Detect which cell encompasses the target text, then output its [x, y] center coordinate. 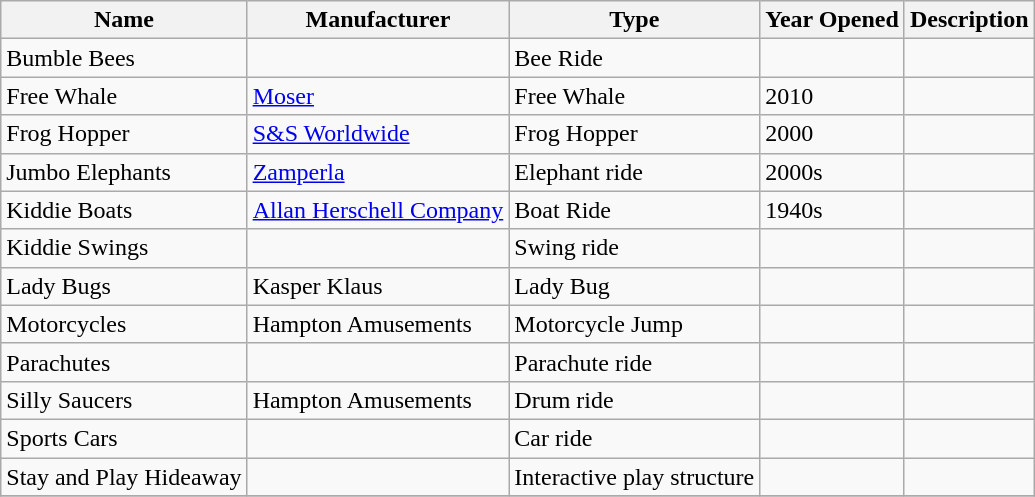
Kiddie Swings [124, 248]
Motorcycles [124, 324]
2000s [832, 172]
Drum ride [634, 400]
Kasper Klaus [378, 286]
Swing ride [634, 248]
Zamperla [378, 172]
Year Opened [832, 20]
Parachute ride [634, 362]
Boat Ride [634, 210]
Parachutes [124, 362]
Allan Herschell Company [378, 210]
Bee Ride [634, 58]
Name [124, 20]
Stay and Play Hideaway [124, 477]
Jumbo Elephants [124, 172]
Bumble Bees [124, 58]
S&S Worldwide [378, 134]
2010 [832, 96]
Interactive play structure [634, 477]
Lady Bugs [124, 286]
Type [634, 20]
Car ride [634, 438]
Kiddie Boats [124, 210]
Manufacturer [378, 20]
Silly Saucers [124, 400]
Lady Bug [634, 286]
Description [969, 20]
Motorcycle Jump [634, 324]
Sports Cars [124, 438]
2000 [832, 134]
Elephant ride [634, 172]
1940s [832, 210]
Moser [378, 96]
